Find where the given text appears and provide that cell's center as [X, Y] coordinate. 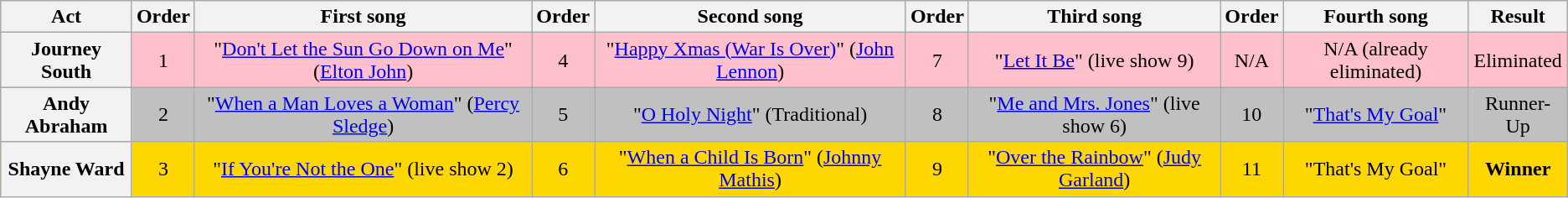
6 [563, 169]
7 [936, 60]
9 [936, 169]
Third song [1094, 17]
Result [1518, 17]
Shayne Ward [67, 169]
First song [363, 17]
"O Holy Night" (Traditional) [750, 114]
"Me and Mrs. Jones" (live show 6) [1094, 114]
N/A (already eliminated) [1375, 60]
N/A [1251, 60]
Act [67, 17]
2 [162, 114]
Fourth song [1375, 17]
"Don't Let the Sun Go Down on Me" (Elton John) [363, 60]
"When a Child Is Born" (Johnny Mathis) [750, 169]
5 [563, 114]
"When a Man Loves a Woman" (Percy Sledge) [363, 114]
Runner-Up [1518, 114]
10 [1251, 114]
8 [936, 114]
Second song [750, 17]
Andy Abraham [67, 114]
Eliminated [1518, 60]
"Let It Be" (live show 9) [1094, 60]
3 [162, 169]
4 [563, 60]
1 [162, 60]
11 [1251, 169]
"If You're Not the One" (live show 2) [363, 169]
"Over the Rainbow" (Judy Garland) [1094, 169]
"Happy Xmas (War Is Over)" (John Lennon) [750, 60]
Journey South [67, 60]
Winner [1518, 169]
